From the cell containing the given text, extract its center point as (X, Y) coordinate. 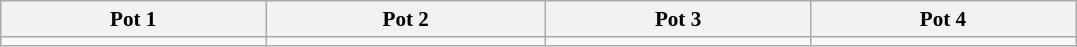
Pot 2 (406, 18)
Pot 1 (134, 18)
Pot 4 (944, 18)
Pot 3 (678, 18)
